Output the [X, Y] coordinate of the center of the cell containing the given text.  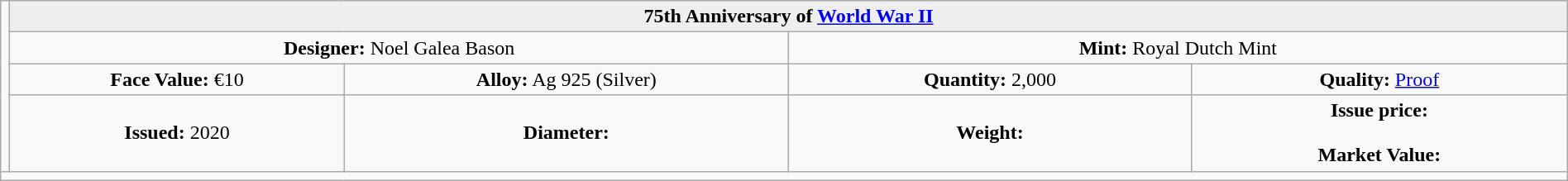
Mint: Royal Dutch Mint [1178, 48]
Issued: 2020 [177, 133]
Weight: [989, 133]
Alloy: Ag 925 (Silver) [566, 79]
75th Anniversary of World War II [789, 17]
Quantity: 2,000 [989, 79]
Issue price: Market Value: [1379, 133]
Face Value: €10 [177, 79]
Diameter: [566, 133]
Quality: Proof [1379, 79]
Designer: Noel Galea Bason [399, 48]
